Output the [X, Y] coordinate of the center of the cell containing the given text.  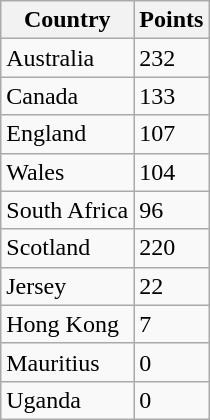
Mauritius [68, 362]
Canada [68, 96]
107 [172, 134]
96 [172, 210]
Scotland [68, 248]
Jersey [68, 286]
England [68, 134]
22 [172, 286]
133 [172, 96]
South Africa [68, 210]
Wales [68, 172]
Points [172, 20]
Uganda [68, 400]
7 [172, 324]
232 [172, 58]
104 [172, 172]
220 [172, 248]
Hong Kong [68, 324]
Australia [68, 58]
Country [68, 20]
